Pinpoint the cell where the given text exists, returning its (X, Y) midpoint coordinate. 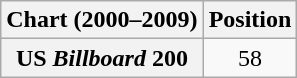
Position (250, 20)
US Billboard 200 (102, 58)
Chart (2000–2009) (102, 20)
58 (250, 58)
